Provide the (X, Y) coordinate of the cell's center where the given text is located.  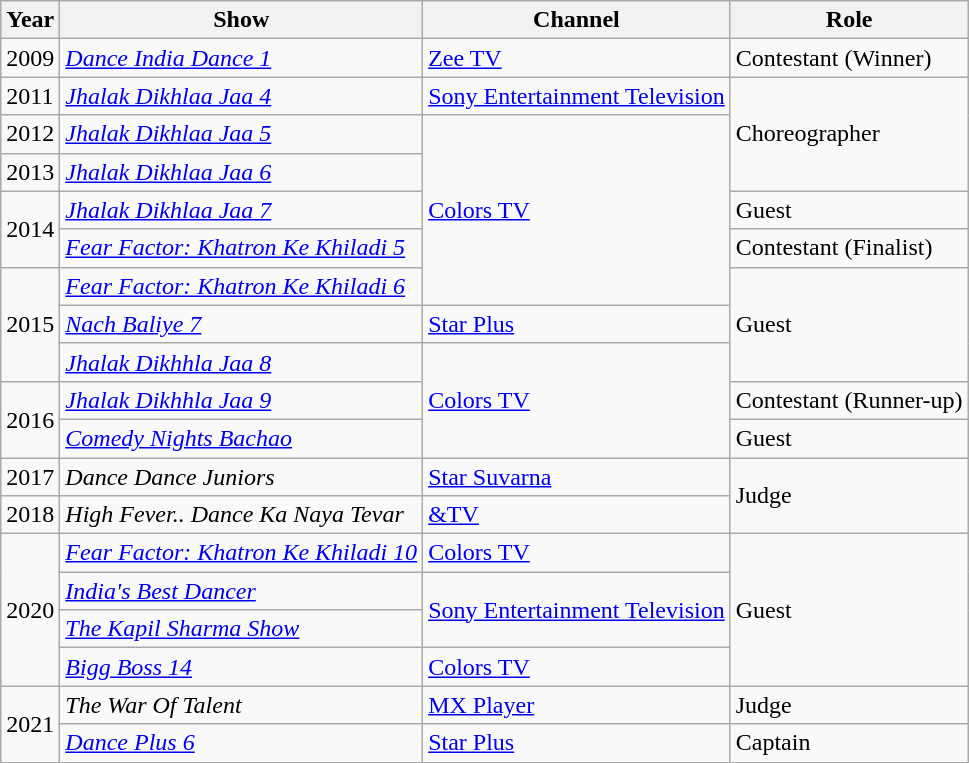
Year (30, 20)
Nach Baliye 7 (242, 324)
MX Player (577, 705)
High Fever.. Dance Ka Naya Tevar (242, 515)
Channel (577, 20)
&TV (577, 515)
Jhalak Dikhhla Jaa 8 (242, 362)
Captain (849, 743)
Zee TV (577, 58)
2011 (30, 96)
India's Best Dancer (242, 591)
2015 (30, 324)
Jhalak Dikhlaa Jaa 6 (242, 172)
Star Suvarna (577, 477)
2014 (30, 229)
Fear Factor: Khatron Ke Khiladi 10 (242, 553)
Show (242, 20)
2017 (30, 477)
2016 (30, 419)
Jhalak Dikhlaa Jaa 4 (242, 96)
Contestant (Winner) (849, 58)
Dance Dance Juniors (242, 477)
2013 (30, 172)
2009 (30, 58)
Dance Plus 6 (242, 743)
Choreographer (849, 134)
The War Of Talent (242, 705)
The Kapil Sharma Show (242, 629)
Bigg Boss 14 (242, 667)
Jhalak Dikhlaa Jaa 7 (242, 210)
Contestant (Runner-up) (849, 400)
Dance India Dance 1 (242, 58)
Comedy Nights Bachao (242, 438)
Fear Factor: Khatron Ke Khiladi 5 (242, 248)
Fear Factor: Khatron Ke Khiladi 6 (242, 286)
Jhalak Dikhhla Jaa 9 (242, 400)
2020 (30, 610)
Role (849, 20)
2021 (30, 724)
2018 (30, 515)
Jhalak Dikhlaa Jaa 5 (242, 134)
2012 (30, 134)
Contestant (Finalist) (849, 248)
